From the cell containing the given text, extract its center point as [X, Y] coordinate. 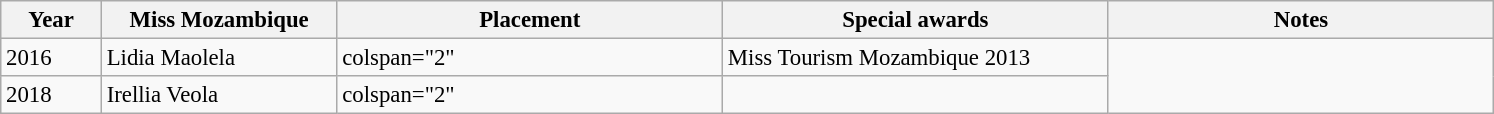
Miss Tourism Mozambique 2013 [916, 58]
Special awards [916, 20]
Miss Mozambique [219, 20]
Year [52, 20]
Lidia Maolela [219, 58]
2018 [52, 95]
2016 [52, 58]
Notes [1301, 20]
Placement [530, 20]
Irellia Veola [219, 95]
